Find where the given text appears and provide that cell's center as (x, y) coordinate. 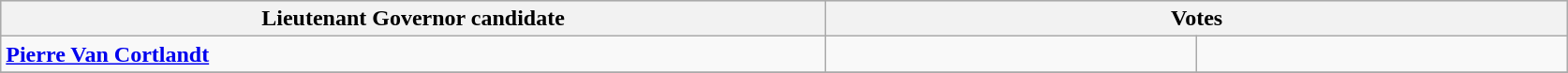
Lieutenant Governor candidate (414, 19)
Pierre Van Cortlandt (414, 54)
Votes (1197, 19)
